From the cell containing the given text, extract its center point as [x, y] coordinate. 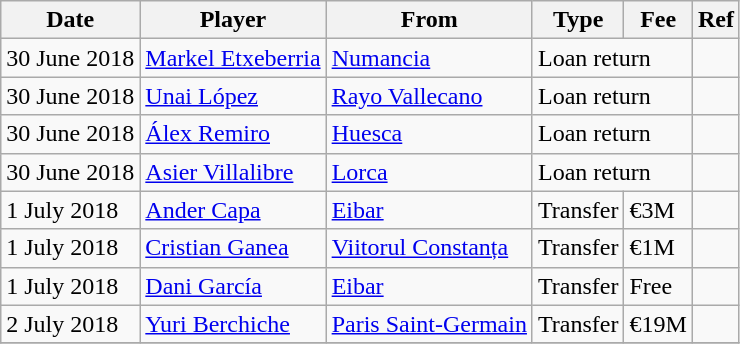
Cristian Ganea [233, 248]
Numancia [429, 58]
Dani García [233, 286]
Fee [658, 20]
€19M [658, 324]
Paris Saint-Germain [429, 324]
Markel Etxeberria [233, 58]
Yuri Berchiche [233, 324]
Álex Remiro [233, 134]
Type [578, 20]
€3M [658, 210]
Ref [716, 20]
Free [658, 286]
Huesca [429, 134]
€1M [658, 248]
Asier Villalibre [233, 172]
Unai López [233, 96]
Date [70, 20]
Player [233, 20]
2 July 2018 [70, 324]
Lorca [429, 172]
Ander Capa [233, 210]
Viitorul Constanța [429, 248]
Rayo Vallecano [429, 96]
From [429, 20]
